Locate the cell with the specified text and output its [x, y] center coordinate. 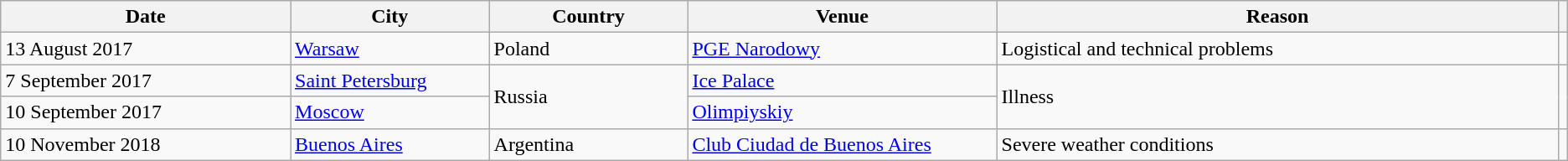
Venue [843, 17]
Illness [1277, 96]
Moscow [390, 112]
City [390, 17]
10 November 2018 [146, 144]
Severe weather conditions [1277, 144]
Russia [588, 96]
10 September 2017 [146, 112]
Olimpiyskiy [843, 112]
Argentina [588, 144]
13 August 2017 [146, 49]
Logistical and technical problems [1277, 49]
Country [588, 17]
PGE Narodowy [843, 49]
Warsaw [390, 49]
Poland [588, 49]
Ice Palace [843, 80]
Reason [1277, 17]
Date [146, 17]
Saint Petersburg [390, 80]
7 September 2017 [146, 80]
Buenos Aires [390, 144]
Club Ciudad de Buenos Aires [843, 144]
